Determine the [X, Y] coordinate at the center of the cell enclosing the given text.  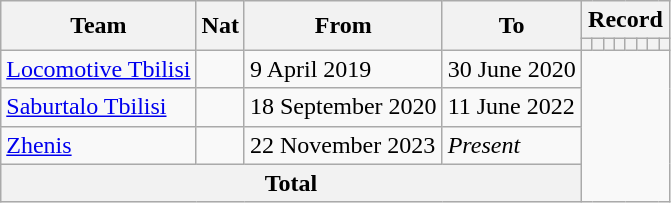
Present [512, 145]
Team [98, 26]
Locomotive Tbilisi [98, 69]
9 April 2019 [343, 69]
Saburtalo Tbilisi [98, 107]
To [512, 26]
18 September 2020 [343, 107]
30 June 2020 [512, 69]
Record [625, 20]
22 November 2023 [343, 145]
Nat [220, 26]
11 June 2022 [512, 107]
Zhenis [98, 145]
From [343, 26]
Total [291, 183]
